Scan for the cell matching the given text and deliver its (x, y) coordinate at center. 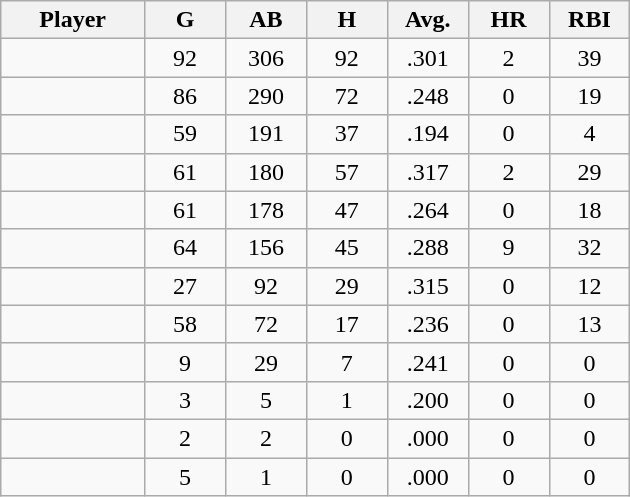
64 (186, 248)
.248 (428, 96)
191 (266, 134)
.317 (428, 172)
58 (186, 324)
7 (346, 362)
19 (590, 96)
.236 (428, 324)
HR (508, 20)
.241 (428, 362)
290 (266, 96)
AB (266, 20)
.301 (428, 58)
Avg. (428, 20)
RBI (590, 20)
32 (590, 248)
.288 (428, 248)
18 (590, 210)
59 (186, 134)
H (346, 20)
.200 (428, 400)
45 (346, 248)
.315 (428, 286)
86 (186, 96)
39 (590, 58)
306 (266, 58)
.264 (428, 210)
12 (590, 286)
Player (73, 20)
37 (346, 134)
27 (186, 286)
.194 (428, 134)
13 (590, 324)
4 (590, 134)
17 (346, 324)
G (186, 20)
156 (266, 248)
47 (346, 210)
57 (346, 172)
180 (266, 172)
178 (266, 210)
3 (186, 400)
